Search for the cell housing the specified text and yield its [x, y] center coordinate. 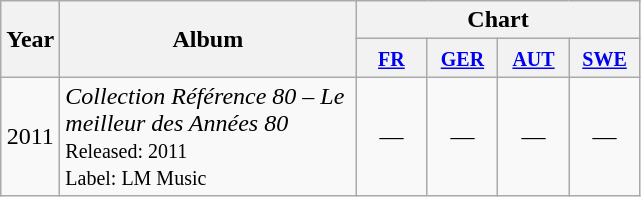
Year [30, 39]
FR [392, 58]
Chart [498, 20]
Collection Référence 80 – Le meilleur des Années 80 Released: 2011 Label: LM Music [208, 136]
2011 [30, 136]
Album [208, 39]
AUT [534, 58]
SWE [604, 58]
GER [462, 58]
